Identify which cell holds the provided text, then report its [X, Y] central coordinate. 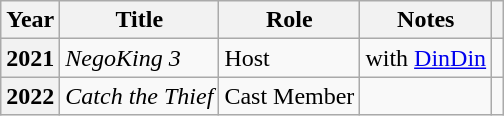
Role [290, 20]
Title [140, 20]
with DinDin [426, 58]
Notes [426, 20]
Year [30, 20]
Cast Member [290, 96]
Host [290, 58]
2022 [30, 96]
NegoKing 3 [140, 58]
2021 [30, 58]
Catch the Thief [140, 96]
